Identify which cell holds the provided text, then report its (X, Y) central coordinate. 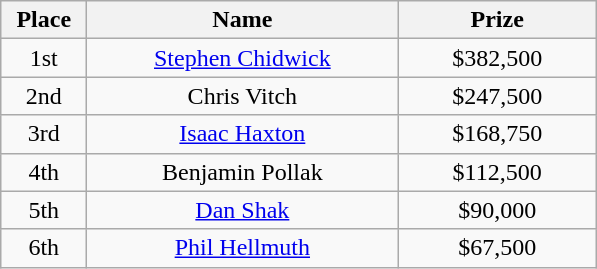
Phil Hellmuth (242, 248)
$67,500 (498, 248)
Prize (498, 20)
Chris Vitch (242, 96)
2nd (44, 96)
Stephen Chidwick (242, 58)
4th (44, 172)
5th (44, 210)
Benjamin Pollak (242, 172)
$382,500 (498, 58)
Isaac Haxton (242, 134)
Name (242, 20)
$247,500 (498, 96)
1st (44, 58)
$168,750 (498, 134)
Place (44, 20)
$90,000 (498, 210)
Dan Shak (242, 210)
$112,500 (498, 172)
6th (44, 248)
3rd (44, 134)
